For the text-containing cell, return its midpoint in (x, y) coordinate format. 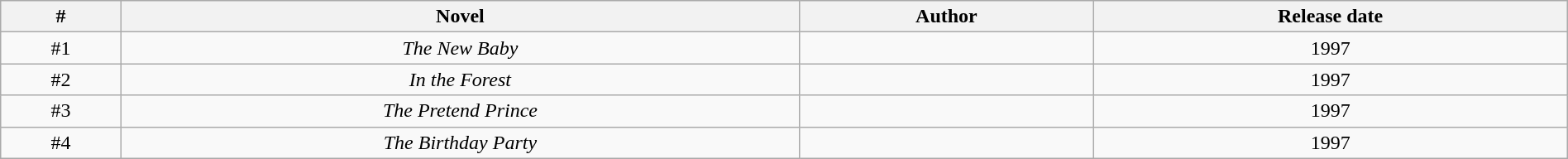
Release date (1330, 17)
Novel (460, 17)
Author (946, 17)
In the Forest (460, 79)
#4 (61, 142)
#3 (61, 111)
The New Baby (460, 48)
#2 (61, 79)
# (61, 17)
#1 (61, 48)
The Pretend Prince (460, 111)
The Birthday Party (460, 142)
